Capture the cell that displays the provided text and extract its [x, y] central coordinate. 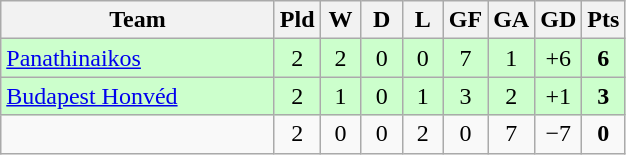
GD [558, 20]
Panathinaikos [138, 58]
Team [138, 20]
+6 [558, 58]
+1 [558, 96]
GF [465, 20]
W [340, 20]
Pld [297, 20]
L [422, 20]
−7 [558, 134]
Budapest Honvéd [138, 96]
6 [604, 58]
GA [512, 20]
D [382, 20]
Pts [604, 20]
